Scan for the cell matching the given text and deliver its [x, y] coordinate at center. 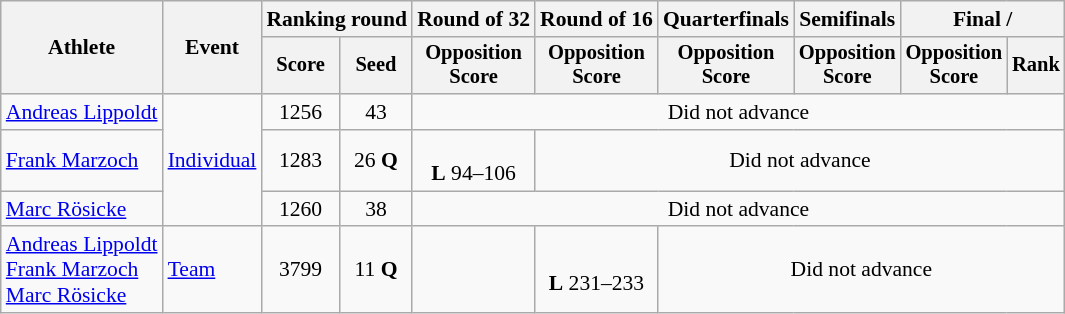
Team [212, 270]
Ranking round [336, 19]
1256 [300, 112]
26 Q [376, 160]
Quarterfinals [726, 19]
11 Q [376, 270]
Frank Marzoch [82, 160]
43 [376, 112]
1260 [300, 209]
Round of 16 [596, 19]
Andreas LippoldtFrank MarzochMarc Rösicke [82, 270]
Individual [212, 160]
Round of 32 [474, 19]
38 [376, 209]
Score [300, 66]
3799 [300, 270]
Athlete [82, 48]
Final / [983, 19]
Andreas Lippoldt [82, 112]
Semifinals [848, 19]
Event [212, 48]
Seed [376, 66]
1283 [300, 160]
L 94–106 [474, 160]
Rank [1036, 66]
L 231–233 [596, 270]
Marc Rösicke [82, 209]
